Provide the [x, y] coordinate of the cell's center where the given text is located.  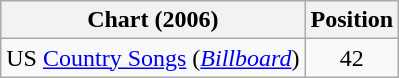
Chart (2006) [153, 20]
US Country Songs (Billboard) [153, 58]
Position [352, 20]
42 [352, 58]
